Pinpoint the cell where the given text exists, returning its (X, Y) midpoint coordinate. 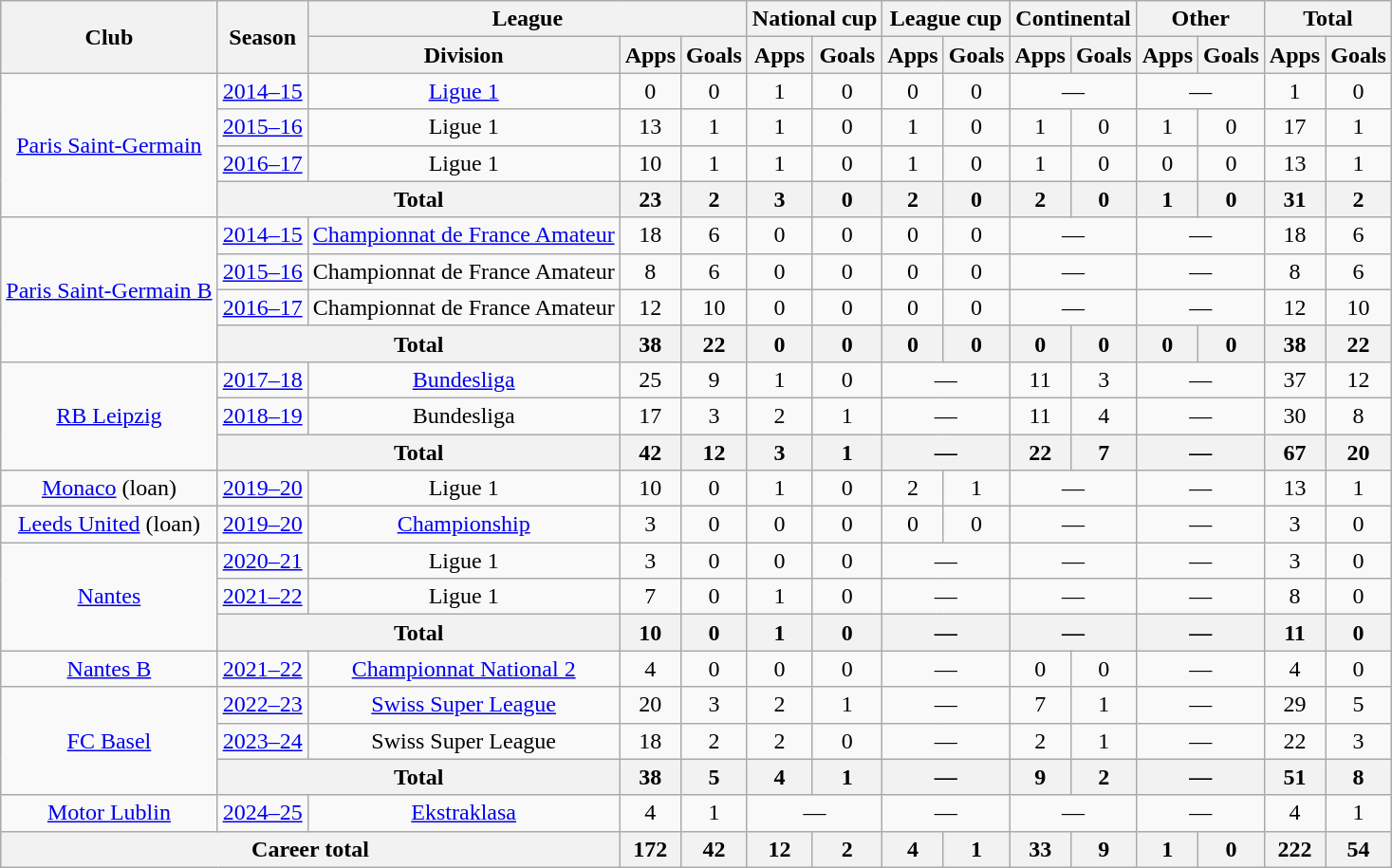
2020–21 (262, 561)
Championship (463, 525)
Career total (310, 849)
Paris Saint-Germain B (109, 289)
37 (1294, 379)
Club (109, 37)
Season (262, 37)
51 (1294, 777)
172 (650, 849)
Division (463, 55)
25 (650, 379)
2024–25 (262, 813)
2023–24 (262, 741)
67 (1294, 452)
Paris Saint-Germain (109, 145)
23 (650, 199)
Other (1200, 19)
Continental (1073, 19)
League cup (946, 19)
29 (1294, 705)
Nantes (109, 597)
2022–23 (262, 705)
Leeds United (loan) (109, 525)
31 (1294, 199)
30 (1294, 416)
2018–19 (262, 416)
Ekstraklasa (463, 813)
Nantes B (109, 669)
33 (1040, 849)
222 (1294, 849)
League (528, 19)
National cup (814, 19)
54 (1359, 849)
Monaco (loan) (109, 489)
Motor Lublin (109, 813)
FC Basel (109, 741)
RB Leipzig (109, 416)
2017–18 (262, 379)
Championnat National 2 (463, 669)
